Determine the [x, y] coordinate at the center of the cell enclosing the given text.  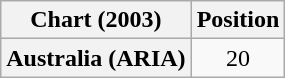
20 [238, 58]
Chart (2003) [96, 20]
Position [238, 20]
Australia (ARIA) [96, 58]
